From the cell containing the given text, extract its center point as [X, Y] coordinate. 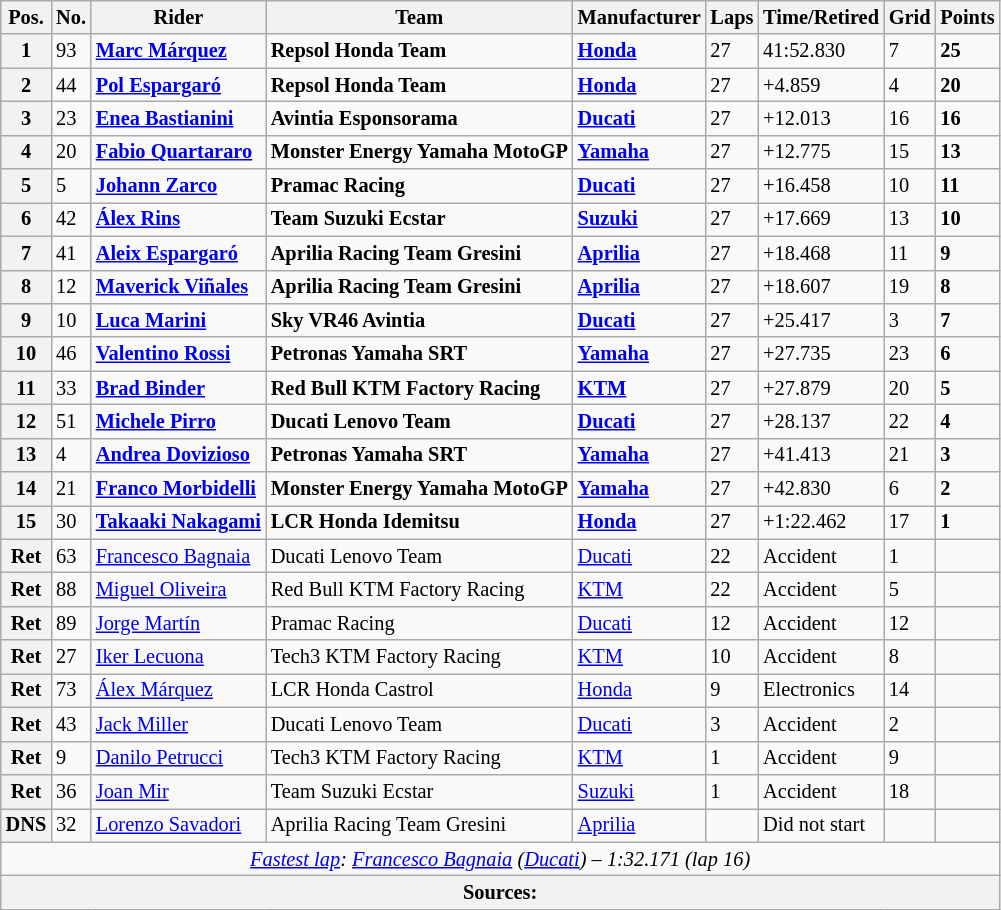
Danilo Petrucci [178, 758]
42 [71, 219]
93 [71, 51]
32 [71, 825]
Pol Espargaró [178, 85]
25 [967, 51]
19 [910, 287]
+1:22.462 [821, 522]
Jack Miller [178, 724]
LCR Honda Castrol [420, 690]
Miguel Oliveira [178, 589]
18 [910, 791]
Luca Marini [178, 320]
+18.468 [821, 253]
+28.137 [821, 421]
+27.735 [821, 354]
Sky VR46 Avintia [420, 320]
Electronics [821, 690]
+12.775 [821, 152]
+16.458 [821, 186]
+41.413 [821, 455]
Marc Márquez [178, 51]
Fabio Quartararo [178, 152]
Álex Rins [178, 219]
33 [71, 388]
Manufacturer [640, 17]
Francesco Bagnaia [178, 556]
88 [71, 589]
Laps [732, 17]
17 [910, 522]
41 [71, 253]
+17.669 [821, 219]
No. [71, 17]
44 [71, 85]
Joan Mir [178, 791]
+42.830 [821, 489]
89 [71, 623]
73 [71, 690]
46 [71, 354]
Franco Morbidelli [178, 489]
+12.013 [821, 118]
Andrea Dovizioso [178, 455]
Álex Márquez [178, 690]
LCR Honda Idemitsu [420, 522]
+27.879 [821, 388]
Grid [910, 17]
51 [71, 421]
Pos. [26, 17]
+18.607 [821, 287]
43 [71, 724]
Points [967, 17]
Aleix Espargaró [178, 253]
Fastest lap: Francesco Bagnaia (Ducati) – 1:32.171 (lap 16) [500, 859]
+25.417 [821, 320]
Valentino Rossi [178, 354]
Iker Lecuona [178, 657]
36 [71, 791]
DNS [26, 825]
Time/Retired [821, 17]
Brad Binder [178, 388]
Enea Bastianini [178, 118]
30 [71, 522]
Sources: [500, 892]
+4.859 [821, 85]
Team [420, 17]
Maverick Viñales [178, 287]
Avintia Esponsorama [420, 118]
Did not start [821, 825]
63 [71, 556]
41:52.830 [821, 51]
Lorenzo Savadori [178, 825]
Rider [178, 17]
Jorge Martín [178, 623]
Michele Pirro [178, 421]
Takaaki Nakagami [178, 522]
Johann Zarco [178, 186]
